Output the [x, y] coordinate of the center of the cell containing the given text.  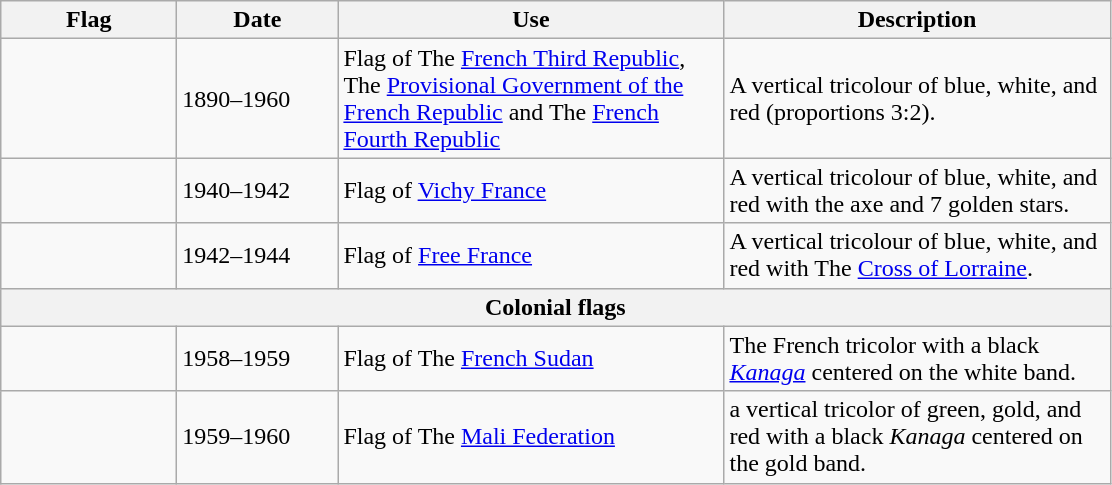
A vertical tricolour of blue, white, and red with The Cross of Lorraine. [917, 256]
Flag [89, 20]
1942–1944 [258, 256]
1890–1960 [258, 98]
Flag of The French Sudan [531, 358]
1958–1959 [258, 358]
Flag of The Mali Federation [531, 437]
Flag of Vichy France [531, 190]
1940–1942 [258, 190]
1959–1960 [258, 437]
Date [258, 20]
Colonial flags [556, 307]
The French tricolor with a black Kanaga centered on the white band. [917, 358]
A vertical tricolour of blue, white, and red with the axe and 7 golden stars. [917, 190]
a vertical tricolor of green, gold, and red with a black Kanaga centered on the gold band. [917, 437]
Flag of The French Third Republic, The Provisional Government of the French Republic and The French Fourth Republic [531, 98]
Flag of Free France [531, 256]
A vertical tricolour of blue, white, and red (proportions 3:2). [917, 98]
Use [531, 20]
Description [917, 20]
